Capture the cell that displays the provided text and extract its [x, y] central coordinate. 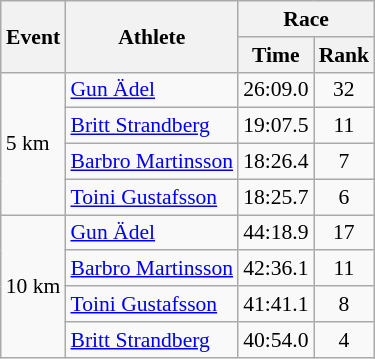
7 [344, 162]
41:41.1 [276, 304]
18:25.7 [276, 197]
40:54.0 [276, 340]
17 [344, 233]
Race [306, 19]
26:09.0 [276, 90]
8 [344, 304]
19:07.5 [276, 126]
10 km [34, 286]
Rank [344, 55]
44:18.9 [276, 233]
6 [344, 197]
18:26.4 [276, 162]
Athlete [152, 36]
5 km [34, 143]
42:36.1 [276, 269]
Time [276, 55]
32 [344, 90]
4 [344, 340]
Event [34, 36]
